Output the (x, y) coordinate of the center of the cell containing the given text.  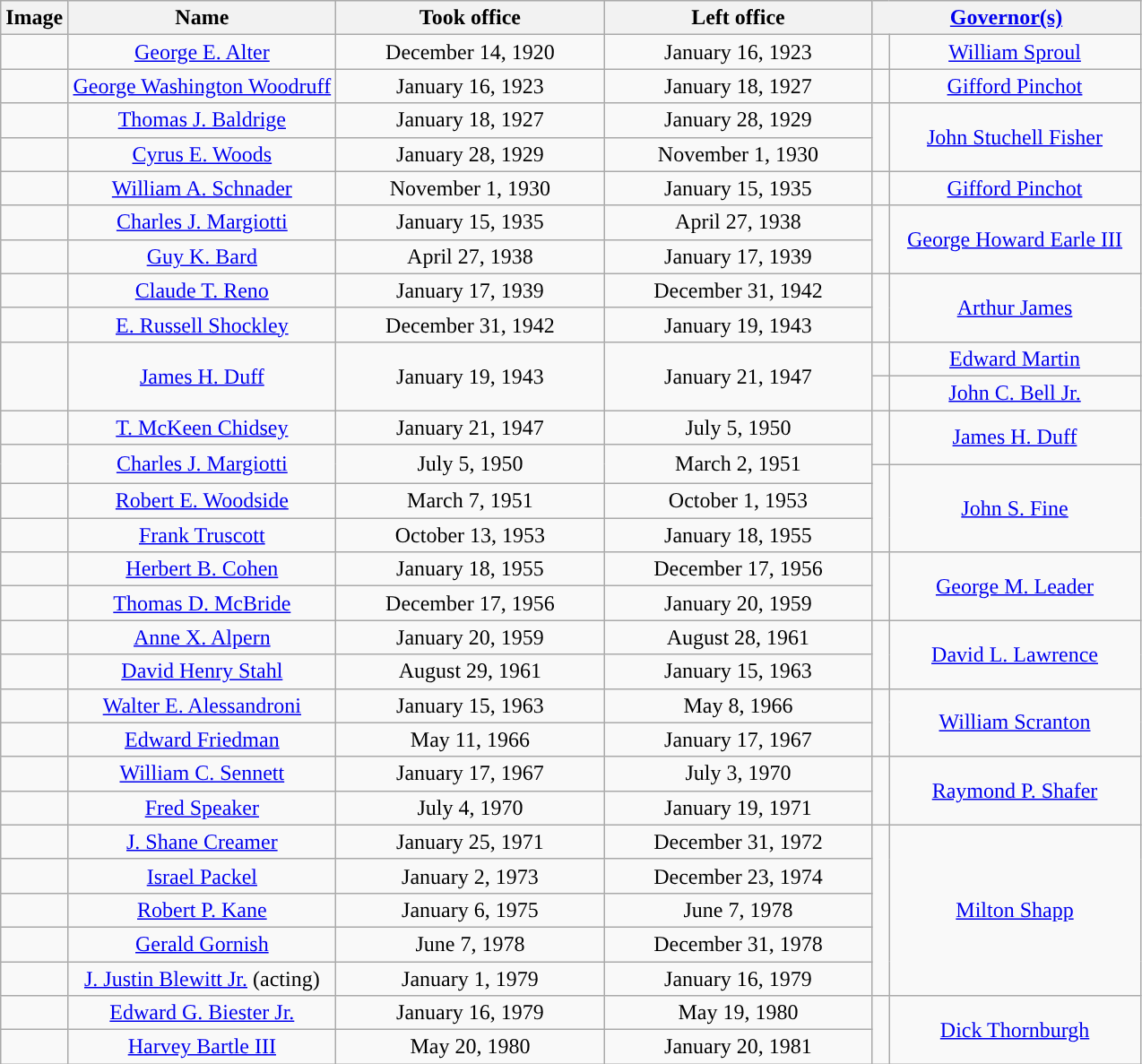
Cyrus E. Woods (203, 154)
Governor(s) (1006, 18)
October 13, 1953 (470, 535)
William C. Sennett (203, 774)
John S. Fine (1015, 508)
Edward Martin (1015, 359)
December 31, 1978 (739, 944)
January 25, 1971 (470, 842)
William Sproul (1015, 52)
May 19, 1980 (739, 1013)
December 14, 1920 (470, 52)
Robert E. Woodside (203, 501)
December 31, 1972 (739, 842)
William A. Schnader (203, 188)
January 2, 1973 (470, 876)
August 28, 1961 (739, 637)
Arthur James (1015, 307)
Left office (739, 18)
Robert P. Kane (203, 910)
George M. Leader (1015, 586)
J. Justin Blewitt Jr. (acting) (203, 978)
Fred Speaker (203, 808)
Took office (470, 18)
July 4, 1970 (470, 808)
January 1, 1979 (470, 978)
May 20, 1980 (470, 1047)
Claude T. Reno (203, 290)
January 20, 1981 (739, 1047)
Raymond P. Shafer (1015, 791)
January 19, 1971 (739, 808)
Milton Shapp (1015, 910)
Image (34, 18)
David L. Lawrence (1015, 654)
Guy K. Bard (203, 256)
Frank Truscott (203, 535)
Anne X. Alpern (203, 637)
Thomas J. Baldrige (203, 120)
William Scranton (1015, 722)
Harvey Bartle III (203, 1047)
George E. Alter (203, 52)
May 8, 1966 (739, 705)
John Stuchell Fisher (1015, 137)
Name (203, 18)
John C. Bell Jr. (1015, 393)
Walter E. Alessandroni (203, 705)
E. Russell Shockley (203, 324)
January 6, 1975 (470, 910)
March 2, 1951 (739, 464)
T. McKeen Chidsey (203, 428)
Dick Thornburgh (1015, 1030)
Herbert B. Cohen (203, 569)
May 11, 1966 (470, 740)
Thomas D. McBride (203, 603)
Israel Packel (203, 876)
George Howard Earle III (1015, 239)
October 1, 1953 (739, 501)
Gerald Gornish (203, 944)
Edward Friedman (203, 740)
December 23, 1974 (739, 876)
J. Shane Creamer (203, 842)
Edward G. Biester Jr. (203, 1013)
David Henry Stahl (203, 671)
July 3, 1970 (739, 774)
March 7, 1951 (470, 501)
George Washington Woodruff (203, 86)
August 29, 1961 (470, 671)
